Detect which cell encompasses the target text, then output its (x, y) center coordinate. 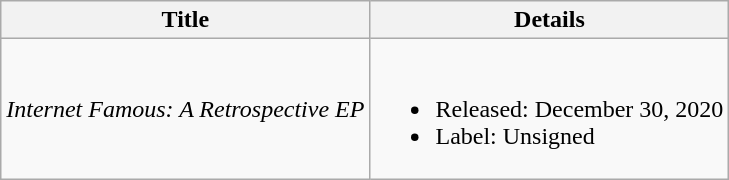
Title (186, 20)
Released: December 30, 2020Label: Unsigned (550, 109)
Internet Famous: A Retrospective EP (186, 109)
Details (550, 20)
